Find where the given text appears and provide that cell's center as [x, y] coordinate. 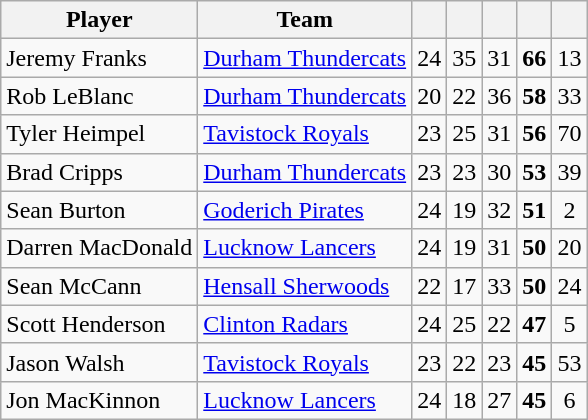
51 [534, 210]
36 [500, 96]
Jason Walsh [100, 362]
18 [464, 400]
Goderich Pirates [305, 210]
Team [305, 20]
Hensall Sherwoods [305, 286]
32 [500, 210]
39 [570, 172]
27 [500, 400]
Rob LeBlanc [100, 96]
Sean Burton [100, 210]
30 [500, 172]
Jeremy Franks [100, 58]
Sean McCann [100, 286]
Player [100, 20]
Tyler Heimpel [100, 134]
35 [464, 58]
47 [534, 324]
56 [534, 134]
6 [570, 400]
Darren MacDonald [100, 248]
Jon MacKinnon [100, 400]
70 [570, 134]
13 [570, 58]
Brad Cripps [100, 172]
5 [570, 324]
Clinton Radars [305, 324]
17 [464, 286]
2 [570, 210]
Scott Henderson [100, 324]
66 [534, 58]
58 [534, 96]
